Return (x, y) of the center of cell containing provided text 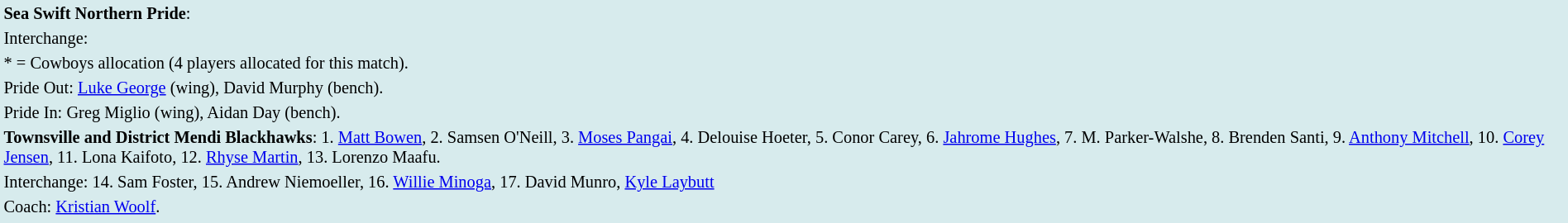
* = Cowboys allocation (4 players allocated for this match). (784, 63)
Pride In: Greg Miglio (wing), Aidan Day (bench). (784, 112)
Interchange: 14. Sam Foster, 15. Andrew Niemoeller, 16. Willie Minoga, 17. David Munro, Kyle Laybutt (784, 182)
Coach: Kristian Woolf. (784, 206)
Sea Swift Northern Pride: (784, 13)
Pride Out: Luke George (wing), David Murphy (bench). (784, 88)
Interchange: (784, 38)
